Scan for the cell matching the given text and deliver its [X, Y] coordinate at center. 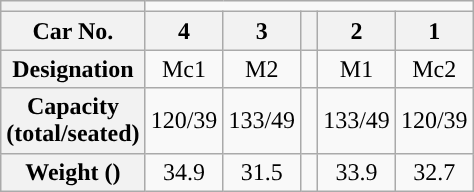
Capacity(total/seated) [73, 120]
1 [434, 31]
34.9 [184, 172]
Car No. [73, 31]
4 [184, 31]
Designation [73, 69]
Mc1 [184, 69]
Weight () [73, 172]
M1 [357, 69]
31.5 [262, 172]
2 [357, 31]
3 [262, 31]
32.7 [434, 172]
33.9 [357, 172]
M2 [262, 69]
Mc2 [434, 69]
